Return [X, Y] of the center of cell containing provided text 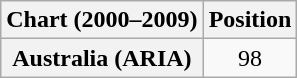
Position [250, 20]
98 [250, 58]
Australia (ARIA) [102, 58]
Chart (2000–2009) [102, 20]
